Provide the (X, Y) coordinate of the cell's center where the given text is located.  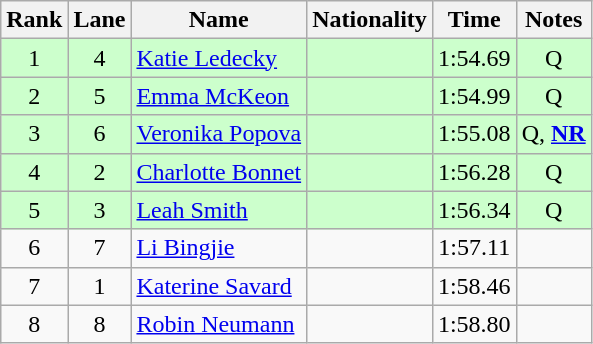
Leah Smith (219, 210)
1:57.11 (474, 248)
Emma McKeon (219, 96)
Robin Neumann (219, 324)
Q, NR (554, 134)
Nationality (370, 20)
1:54.99 (474, 96)
Notes (554, 20)
Rank (34, 20)
1:58.80 (474, 324)
Katerine Savard (219, 286)
1:56.34 (474, 210)
1:58.46 (474, 286)
Time (474, 20)
Name (219, 20)
1:55.08 (474, 134)
1:54.69 (474, 58)
Lane (100, 20)
Veronika Popova (219, 134)
Li Bingjie (219, 248)
Katie Ledecky (219, 58)
1:56.28 (474, 172)
Charlotte Bonnet (219, 172)
